Return the (X, Y) coordinate for the center point of the cell that contains the specified text.  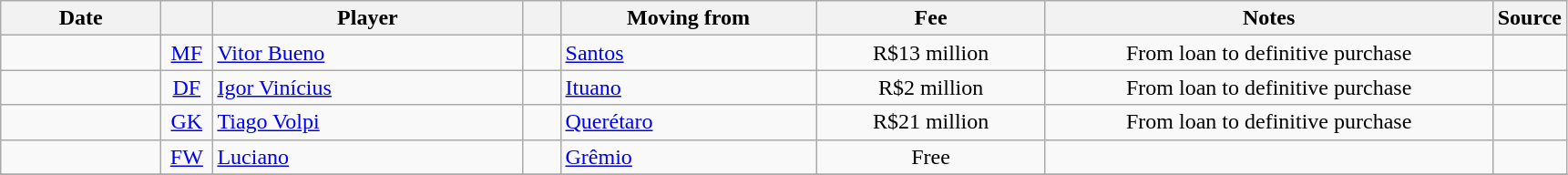
Date (81, 18)
Free (931, 157)
GK (187, 122)
Querétaro (689, 122)
Santos (689, 53)
Vitor Bueno (368, 53)
MF (187, 53)
Luciano (368, 157)
Igor Vinícius (368, 87)
Moving from (689, 18)
R$13 million (931, 53)
R$2 million (931, 87)
Player (368, 18)
Grêmio (689, 157)
DF (187, 87)
Fee (931, 18)
Notes (1268, 18)
Source (1529, 18)
Ituano (689, 87)
R$21 million (931, 122)
FW (187, 157)
Tiago Volpi (368, 122)
